Scan for the cell matching the given text and deliver its (X, Y) coordinate at center. 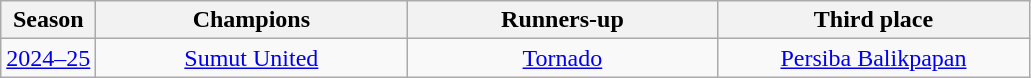
Persiba Balikpapan (874, 58)
Runners-up (562, 20)
Season (48, 20)
Sumut United (252, 58)
Tornado (562, 58)
Third place (874, 20)
Champions (252, 20)
2024–25 (48, 58)
